Scan for the cell matching the given text and deliver its (x, y) coordinate at center. 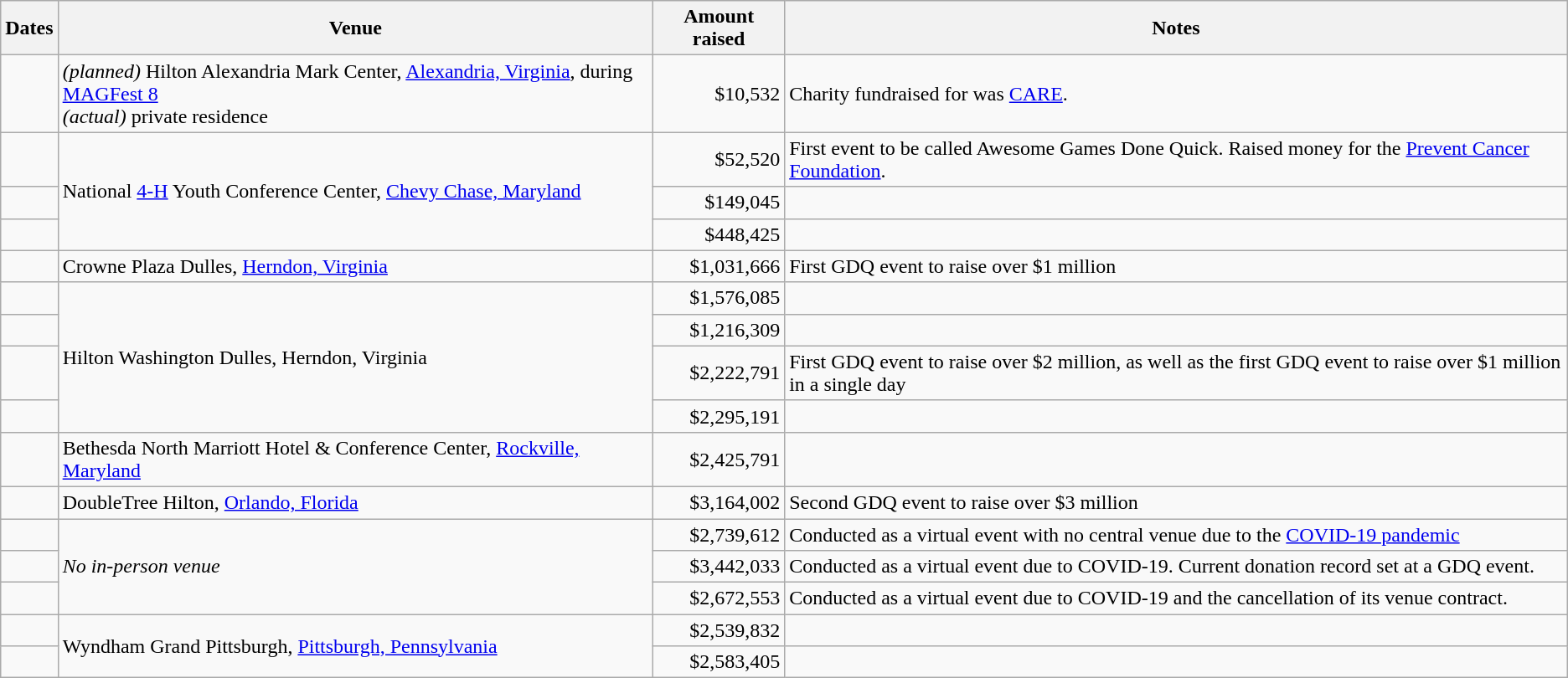
$2,222,791 (719, 373)
$1,031,666 (719, 266)
Venue (355, 28)
$448,425 (719, 234)
Crowne Plaza Dulles, Herndon, Virginia (355, 266)
DoubleTree Hilton, Orlando, Florida (355, 502)
$10,532 (719, 94)
(planned) Hilton Alexandria Mark Center, Alexandria, Virginia, during MAGFest 8(actual) private residence (355, 94)
First GDQ event to raise over $1 million (1176, 266)
Notes (1176, 28)
$1,216,309 (719, 330)
Hilton Washington Dulles, Herndon, Virginia (355, 357)
$3,164,002 (719, 502)
$2,539,832 (719, 630)
Charity fundraised for was CARE. (1176, 94)
First GDQ event to raise over $2 million, as well as the first GDQ event to raise over $1 million in a single day (1176, 373)
Conducted as a virtual event due to COVID-19 and the cancellation of its venue contract. (1176, 598)
National 4-H Youth Conference Center, Chevy Chase, Maryland (355, 191)
Second GDQ event to raise over $3 million (1176, 502)
Wyndham Grand Pittsburgh, Pittsburgh, Pennsylvania (355, 646)
No in-person venue (355, 567)
$1,576,085 (719, 298)
$2,583,405 (719, 662)
$2,425,791 (719, 459)
First event to be called Awesome Games Done Quick. Raised money for the Prevent Cancer Foundation. (1176, 159)
$52,520 (719, 159)
$149,045 (719, 203)
$3,442,033 (719, 567)
Conducted as a virtual event with no central venue due to the COVID-19 pandemic (1176, 535)
Bethesda North Marriott Hotel & Conference Center, Rockville, Maryland (355, 459)
Dates (29, 28)
$2,739,612 (719, 535)
Conducted as a virtual event due to COVID-19. Current donation record set at a GDQ event. (1176, 567)
$2,295,191 (719, 416)
Amount raised (719, 28)
$2,672,553 (719, 598)
